From the cell containing the given text, extract its center point as (X, Y) coordinate. 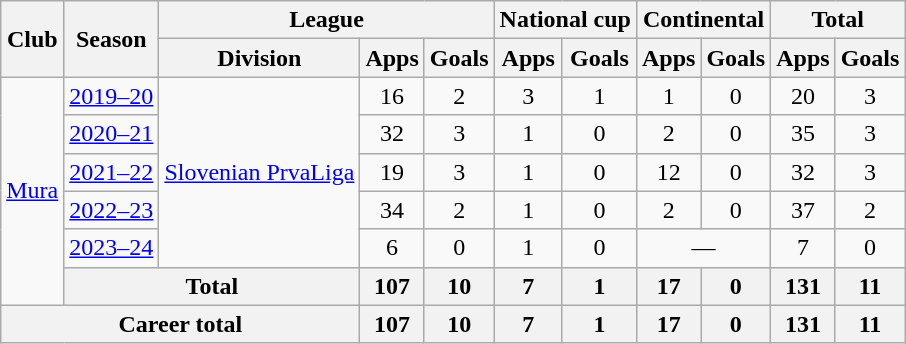
Career total (180, 324)
Slovenian PrvaLiga (260, 172)
Continental (703, 20)
37 (803, 210)
19 (392, 172)
20 (803, 96)
2019–20 (112, 96)
2023–24 (112, 248)
Mura (32, 191)
35 (803, 134)
2020–21 (112, 134)
National cup (565, 20)
Club (32, 39)
6 (392, 248)
2022–23 (112, 210)
League (326, 20)
Division (260, 58)
16 (392, 96)
12 (668, 172)
34 (392, 210)
2021–22 (112, 172)
— (703, 248)
Season (112, 39)
